Determine the [X, Y] coordinate at the center of the cell enclosing the given text.  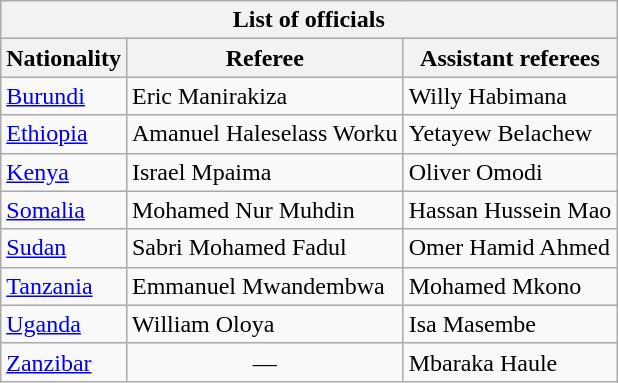
List of officials [309, 20]
Burundi [64, 96]
Amanuel Haleselass Worku [264, 134]
Mohamed Mkono [510, 286]
Mbaraka Haule [510, 362]
Somalia [64, 210]
Kenya [64, 172]
Referee [264, 58]
Mohamed Nur Muhdin [264, 210]
Uganda [64, 324]
William Oloya [264, 324]
Israel Mpaima [264, 172]
Assistant referees [510, 58]
Nationality [64, 58]
Oliver Omodi [510, 172]
Tanzania [64, 286]
Omer Hamid Ahmed [510, 248]
Willy Habimana [510, 96]
Ethiopia [64, 134]
Hassan Hussein Mao [510, 210]
Emmanuel Mwandembwa [264, 286]
Zanzibar [64, 362]
— [264, 362]
Eric Manirakiza [264, 96]
Sabri Mohamed Fadul [264, 248]
Sudan [64, 248]
Isa Masembe [510, 324]
Yetayew Belachew [510, 134]
